Detect which cell encompasses the target text, then output its (x, y) center coordinate. 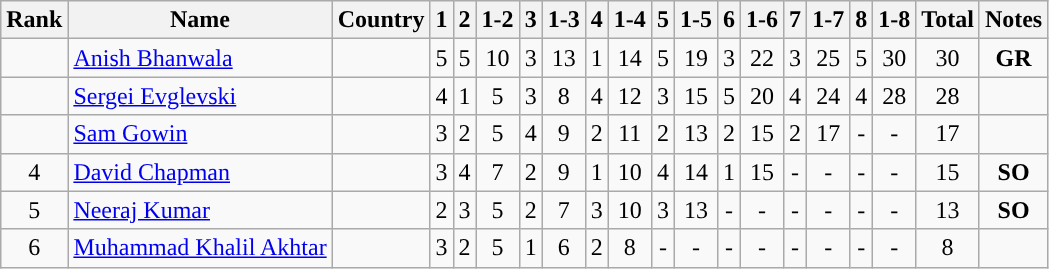
1-7 (828, 20)
Muhammad Khalil Akhtar (200, 248)
Name (200, 20)
20 (762, 96)
Notes (1013, 20)
25 (828, 58)
Neeraj Kumar (200, 210)
24 (828, 96)
Sergei Evglevski (200, 96)
1-8 (894, 20)
Sam Gowin (200, 134)
Anish Bhanwala (200, 58)
1-4 (630, 20)
19 (696, 58)
22 (762, 58)
1-6 (762, 20)
1-2 (498, 20)
GR (1013, 58)
Total (948, 20)
11 (630, 134)
1-3 (564, 20)
12 (630, 96)
Rank (34, 20)
David Chapman (200, 172)
Country (381, 20)
1-5 (696, 20)
